Detect which cell encompasses the target text, then output its [x, y] center coordinate. 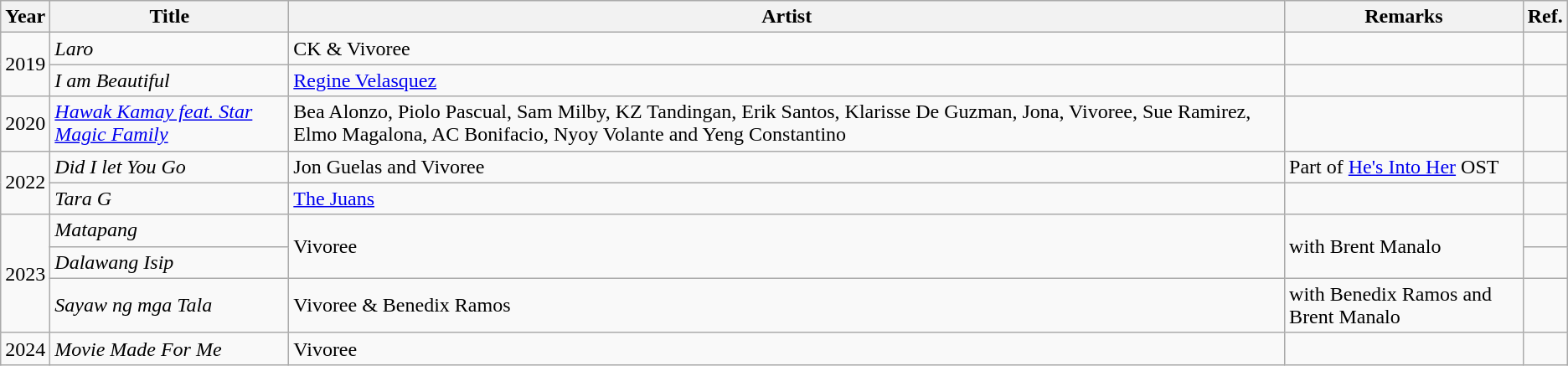
Matapang [169, 230]
Part of He's Into Her OST [1404, 167]
CK & Vivoree [787, 49]
Laro [169, 49]
Sayaw ng mga Tala [169, 305]
Ref. [1545, 17]
Title [169, 17]
Hawak Kamay feat. Star Magic Family [169, 124]
2024 [25, 348]
2022 [25, 183]
Jon Guelas and Vivoree [787, 167]
Vivoree & Benedix Ramos [787, 305]
with Benedix Ramos and Brent Manalo [1404, 305]
2023 [25, 273]
with Brent Manalo [1404, 246]
Artist [787, 17]
The Juans [787, 198]
2019 [25, 64]
Remarks [1404, 17]
Did I let You Go [169, 167]
Dalawang Isip [169, 262]
Tara G [169, 198]
2020 [25, 124]
Movie Made For Me [169, 348]
I am Beautiful [169, 80]
Regine Velasquez [787, 80]
Year [25, 17]
